Search for the cell housing the specified text and yield its [X, Y] center coordinate. 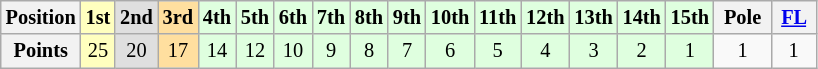
8 [369, 51]
5 [498, 51]
Pole [742, 17]
4th [217, 17]
2 [642, 51]
5th [255, 17]
17 [178, 51]
10 [293, 51]
8th [369, 17]
Points [41, 51]
1st [98, 17]
10th [450, 17]
7th [331, 17]
15th [690, 17]
2nd [136, 17]
20 [136, 51]
12 [255, 51]
9th [407, 17]
14 [217, 51]
13th [593, 17]
Position [41, 17]
FL [794, 17]
7 [407, 51]
4 [545, 51]
9 [331, 51]
14th [642, 17]
3rd [178, 17]
12th [545, 17]
25 [98, 51]
6 [450, 51]
3 [593, 51]
11th [498, 17]
6th [293, 17]
